Extract the (x, y) coordinate from the center of the cell holding the provided text.  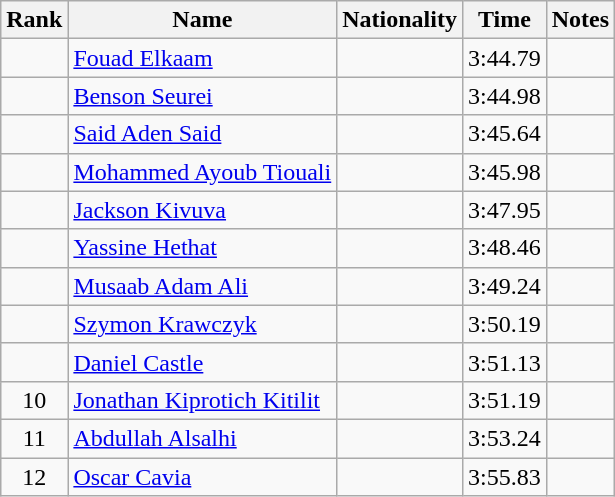
Musaab Adam Ali (202, 286)
3:50.19 (504, 324)
3:48.46 (504, 248)
Yassine Hethat (202, 248)
3:51.13 (504, 362)
10 (34, 400)
Said Aden Said (202, 134)
Notes (580, 20)
Oscar Cavia (202, 477)
Mohammed Ayoub Tiouali (202, 172)
3:44.79 (504, 58)
3:49.24 (504, 286)
Benson Seurei (202, 96)
Jackson Kivuva (202, 210)
3:51.19 (504, 400)
3:47.95 (504, 210)
3:44.98 (504, 96)
Jonathan Kiprotich Kitilit (202, 400)
3:55.83 (504, 477)
Szymon Krawczyk (202, 324)
3:53.24 (504, 438)
Name (202, 20)
Abdullah Alsalhi (202, 438)
Fouad Elkaam (202, 58)
Rank (34, 20)
Daniel Castle (202, 362)
3:45.98 (504, 172)
Nationality (400, 20)
3:45.64 (504, 134)
12 (34, 477)
Time (504, 20)
11 (34, 438)
